Locate the cell with the specified text and output its [X, Y] center coordinate. 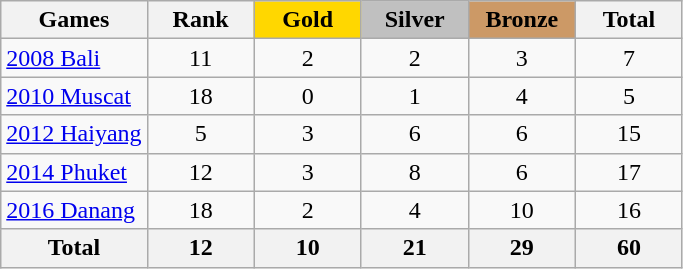
2016 Danang [74, 210]
17 [628, 172]
8 [414, 172]
21 [414, 248]
Bronze [522, 20]
Rank [200, 20]
2014 Phuket [74, 172]
2008 Bali [74, 58]
2010 Muscat [74, 96]
1 [414, 96]
60 [628, 248]
0 [308, 96]
Gold [308, 20]
29 [522, 248]
7 [628, 58]
16 [628, 210]
Silver [414, 20]
Games [74, 20]
11 [200, 58]
2012 Haiyang [74, 134]
15 [628, 134]
